Return the (X, Y) coordinate for the center point of the cell that contains the specified text.  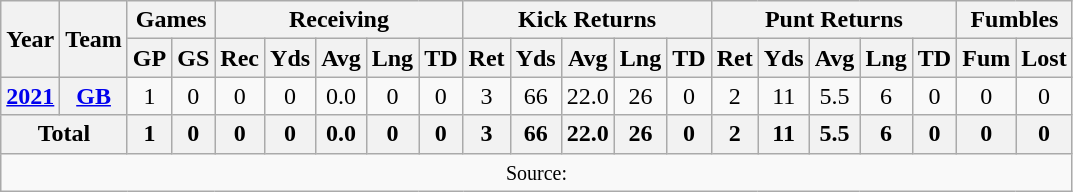
Rec (240, 58)
Source: (536, 172)
Kick Returns (587, 20)
Lost (1044, 58)
2021 (30, 96)
Year (30, 39)
Team (94, 39)
GP (149, 58)
Games (170, 20)
Receiving (339, 20)
Fum (986, 58)
GS (194, 58)
GB (94, 96)
Punt Returns (834, 20)
Fumbles (1014, 20)
Total (64, 134)
